From the cell containing the given text, extract its center point as [x, y] coordinate. 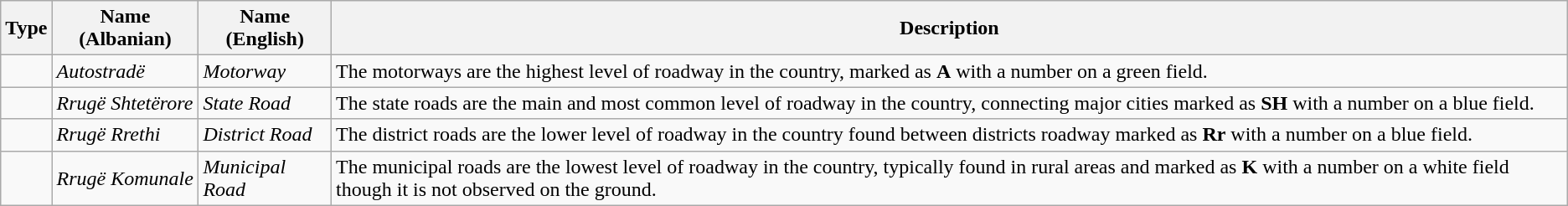
The state roads are the main and most common level of roadway in the country, connecting major cities marked as SH with a number on a blue field. [950, 103]
Autostradë [126, 71]
Rrugë Shtetërore [126, 103]
Municipal Road [265, 178]
The district roads are the lower level of roadway in the country found between districts roadway marked as Rr with a number on a blue field. [950, 135]
Motorway [265, 71]
Description [950, 28]
The motorways are the highest level of roadway in the country, marked as A with a number on a green field. [950, 71]
Name (Albanian) [126, 28]
District Road [265, 135]
Rrugë Rrethi [126, 135]
Type [27, 28]
Rrugë Komunale [126, 178]
State Road [265, 103]
Name (English) [265, 28]
